Identify which cell holds the provided text, then report its [X, Y] central coordinate. 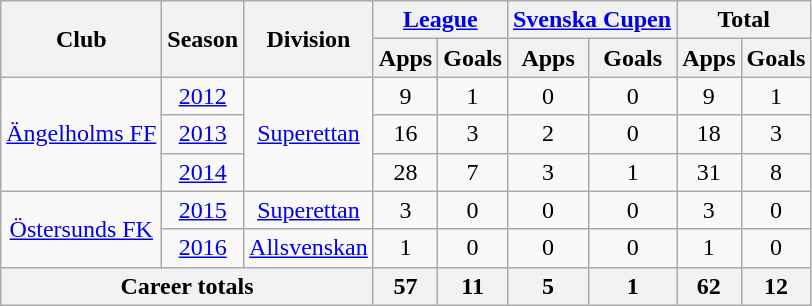
28 [405, 172]
16 [405, 134]
7 [473, 172]
Club [82, 39]
2013 [203, 134]
Season [203, 39]
11 [473, 286]
2016 [203, 248]
5 [548, 286]
2015 [203, 210]
Ängelholms FF [82, 134]
62 [709, 286]
League [440, 20]
Division [309, 39]
18 [709, 134]
Allsvenskan [309, 248]
Career totals [188, 286]
Svenska Cupen [592, 20]
Total [744, 20]
2014 [203, 172]
2 [548, 134]
8 [776, 172]
Östersunds FK [82, 229]
31 [709, 172]
2012 [203, 96]
57 [405, 286]
12 [776, 286]
